Return the (x, y) coordinate for the center point of the cell that contains the specified text.  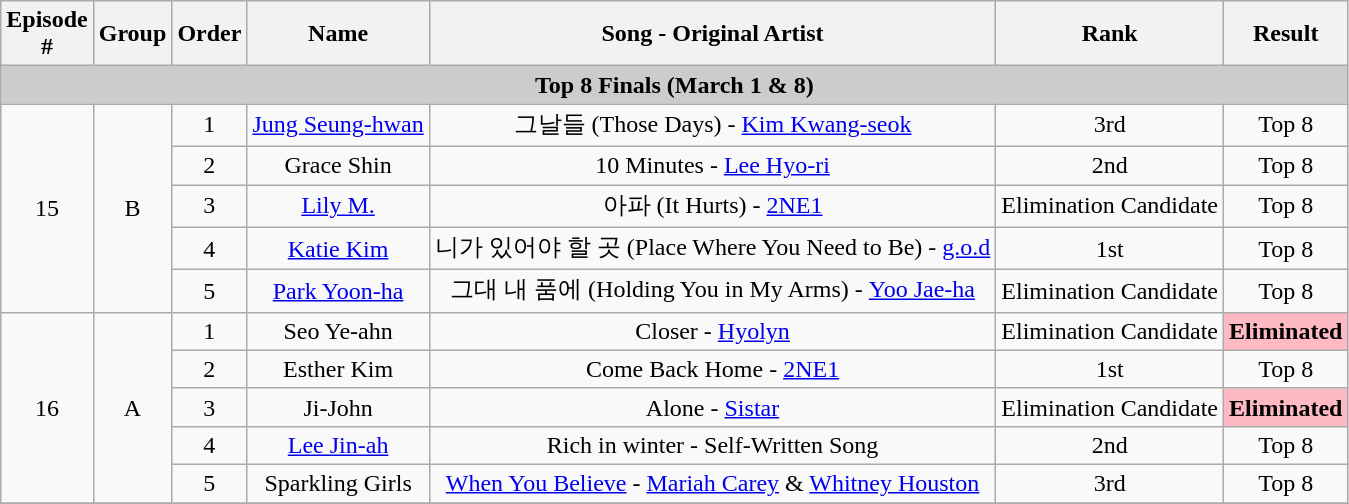
Alone - Sistar (712, 407)
Lee Jin-ah (338, 445)
B (132, 208)
Name (338, 34)
Lily M. (338, 206)
Closer - Hyolyn (712, 331)
Group (132, 34)
니가 있어야 할 곳 (Place Where You Need to Be) - g.o.d (712, 248)
Result (1286, 34)
Song - Original Artist (712, 34)
그대 내 품에 (Holding You in My Arms) - Yoo Jae-ha (712, 292)
Order (210, 34)
Ji-John (338, 407)
Rank (1110, 34)
Park Yoon-ha (338, 292)
A (132, 407)
Sparkling Girls (338, 483)
Katie Kim (338, 248)
그날들 (Those Days) - Kim Kwang-seok (712, 126)
10 Minutes - Lee Hyo-ri (712, 165)
16 (47, 407)
Episode# (47, 34)
When You Believe - Mariah Carey & Whitney Houston (712, 483)
아파 (It Hurts) - 2NE1 (712, 206)
Rich in winter - Self-Written Song (712, 445)
15 (47, 208)
Grace Shin (338, 165)
Top 8 Finals (March 1 & 8) (674, 85)
Jung Seung-hwan (338, 126)
Seo Ye-ahn (338, 331)
Come Back Home - 2NE1 (712, 369)
Esther Kim (338, 369)
